Output the [x, y] coordinate of the center of the cell containing the given text.  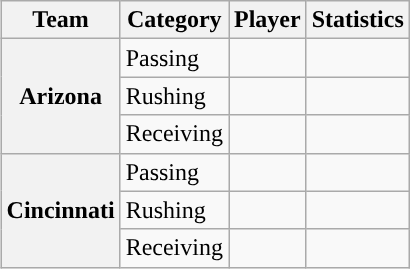
Category [174, 20]
Team [60, 20]
Statistics [358, 20]
Cincinnati [60, 210]
Player [267, 20]
Arizona [60, 96]
